From the cell containing the given text, extract its center point as [X, Y] coordinate. 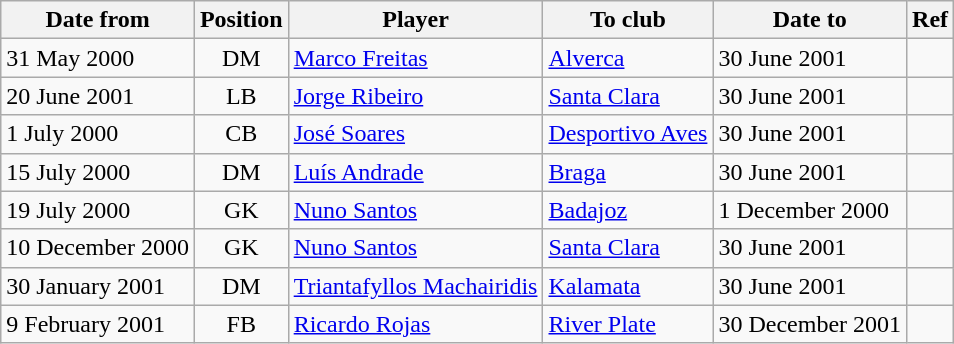
Braga [628, 172]
Date to [810, 20]
Luís Andrade [416, 172]
FB [241, 324]
19 July 2000 [98, 210]
1 December 2000 [810, 210]
Kalamata [628, 286]
CB [241, 134]
1 July 2000 [98, 134]
15 July 2000 [98, 172]
Jorge Ribeiro [416, 96]
Badajoz [628, 210]
Player [416, 20]
Triantafyllos Machairidis [416, 286]
Ref [930, 20]
José Soares [416, 134]
Position [241, 20]
20 June 2001 [98, 96]
Desportivo Aves [628, 134]
Alverca [628, 58]
Date from [98, 20]
31 May 2000 [98, 58]
LB [241, 96]
30 December 2001 [810, 324]
10 December 2000 [98, 248]
9 February 2001 [98, 324]
To club [628, 20]
River Plate [628, 324]
Marco Freitas [416, 58]
Ricardo Rojas [416, 324]
30 January 2001 [98, 286]
